For the text-containing cell, return its midpoint in (x, y) coordinate format. 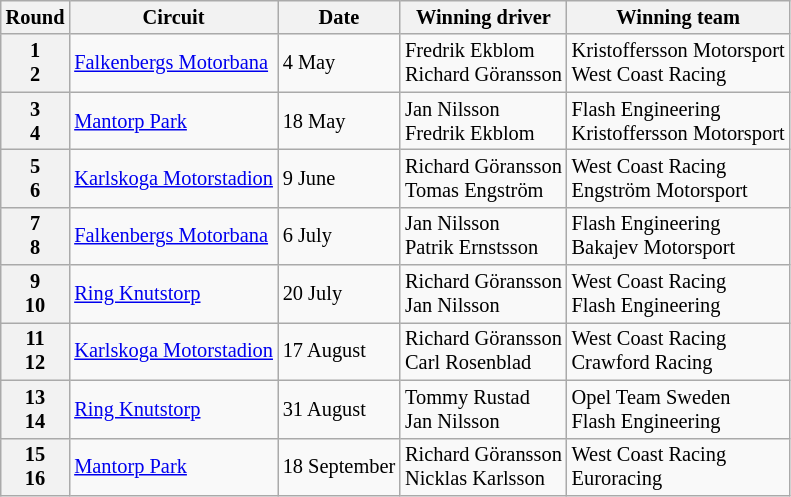
Winning team (678, 17)
Circuit (173, 17)
Round (36, 17)
34 (36, 121)
31 August (339, 409)
18 May (339, 121)
6 July (339, 236)
Richard GöranssonJan Nilsson (484, 294)
Richard GöranssonCarl Rosenblad (484, 351)
12 (36, 63)
20 July (339, 294)
9 June (339, 178)
Opel Team SwedenFlash Engineering (678, 409)
56 (36, 178)
4 May (339, 63)
West Coast RacingCrawford Racing (678, 351)
Flash EngineeringBakajev Motorsport (678, 236)
Flash EngineeringKristoffersson Motorsport (678, 121)
West Coast RacingEngström Motorsport (678, 178)
1314 (36, 409)
Tommy RustadJan Nilsson (484, 409)
78 (36, 236)
Jan NilssonPatrik Ernstsson (484, 236)
West Coast RacingFlash Engineering (678, 294)
Jan NilssonFredrik Ekblom (484, 121)
Fredrik EkblomRichard Göransson (484, 63)
Richard GöranssonNicklas Karlsson (484, 467)
1516 (36, 467)
Richard GöranssonTomas Engström (484, 178)
1112 (36, 351)
Winning driver (484, 17)
Date (339, 17)
Kristoffersson MotorsportWest Coast Racing (678, 63)
910 (36, 294)
17 August (339, 351)
18 September (339, 467)
West Coast RacingEuroracing (678, 467)
